From the cell containing the given text, extract its center point as [X, Y] coordinate. 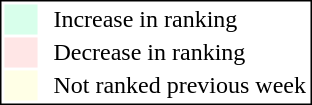
Not ranked previous week [180, 85]
Increase in ranking [180, 19]
Decrease in ranking [180, 53]
